Pinpoint the cell where the given text exists, returning its (x, y) midpoint coordinate. 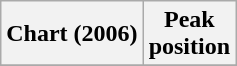
Chart (2006) (72, 34)
Peak position (189, 34)
